Locate the cell with the specified text and output its (x, y) center coordinate. 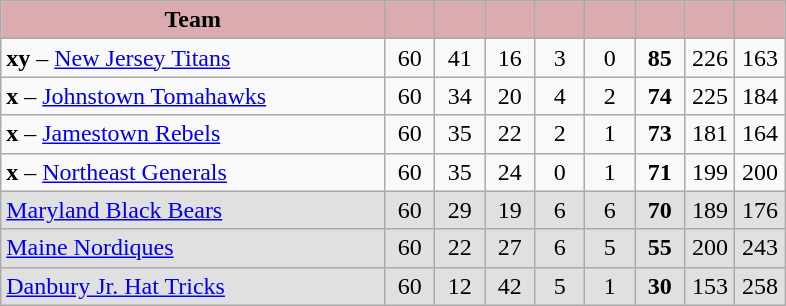
153 (710, 286)
Team (193, 20)
20 (510, 96)
258 (760, 286)
189 (710, 210)
181 (710, 134)
x – Johnstown Tomahawks (193, 96)
x – Jamestown Rebels (193, 134)
85 (660, 58)
27 (510, 248)
16 (510, 58)
73 (660, 134)
30 (660, 286)
176 (760, 210)
199 (710, 172)
29 (460, 210)
12 (460, 286)
4 (560, 96)
3 (560, 58)
42 (510, 286)
xy – New Jersey Titans (193, 58)
19 (510, 210)
34 (460, 96)
x – Northeast Generals (193, 172)
Maine Nordiques (193, 248)
41 (460, 58)
164 (760, 134)
184 (760, 96)
225 (710, 96)
71 (660, 172)
24 (510, 172)
55 (660, 248)
Danbury Jr. Hat Tricks (193, 286)
70 (660, 210)
Maryland Black Bears (193, 210)
74 (660, 96)
243 (760, 248)
163 (760, 58)
226 (710, 58)
